Pinpoint the cell where the given text exists, returning its [x, y] midpoint coordinate. 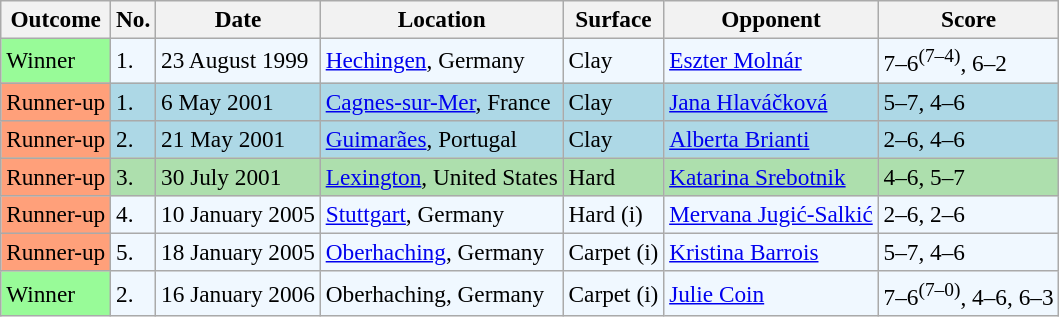
Date [238, 19]
Surface [614, 19]
10 January 2005 [238, 214]
2–6, 4–6 [968, 139]
4–6, 5–7 [968, 177]
Hard (i) [614, 214]
16 January 2006 [238, 293]
30 July 2001 [238, 177]
Lexington, United States [442, 177]
7–6(7–0), 4–6, 6–3 [968, 293]
21 May 2001 [238, 139]
Hechingen, Germany [442, 60]
2–6, 2–6 [968, 214]
Hard [614, 177]
Alberta Brianti [771, 139]
Score [968, 19]
18 January 2005 [238, 252]
Katarina Srebotnik [771, 177]
Kristina Barrois [771, 252]
Cagnes-sur-Mer, France [442, 101]
Jana Hlaváčková [771, 101]
No. [134, 19]
4. [134, 214]
6 May 2001 [238, 101]
Location [442, 19]
Outcome [56, 19]
5. [134, 252]
Julie Coin [771, 293]
23 August 1999 [238, 60]
3. [134, 177]
Opponent [771, 19]
7–6(7–4), 6–2 [968, 60]
Eszter Molnár [771, 60]
Stuttgart, Germany [442, 214]
Mervana Jugić-Salkić [771, 214]
Guimarães, Portugal [442, 139]
